Return the [x, y] coordinate for the center point of the cell that contains the specified text.  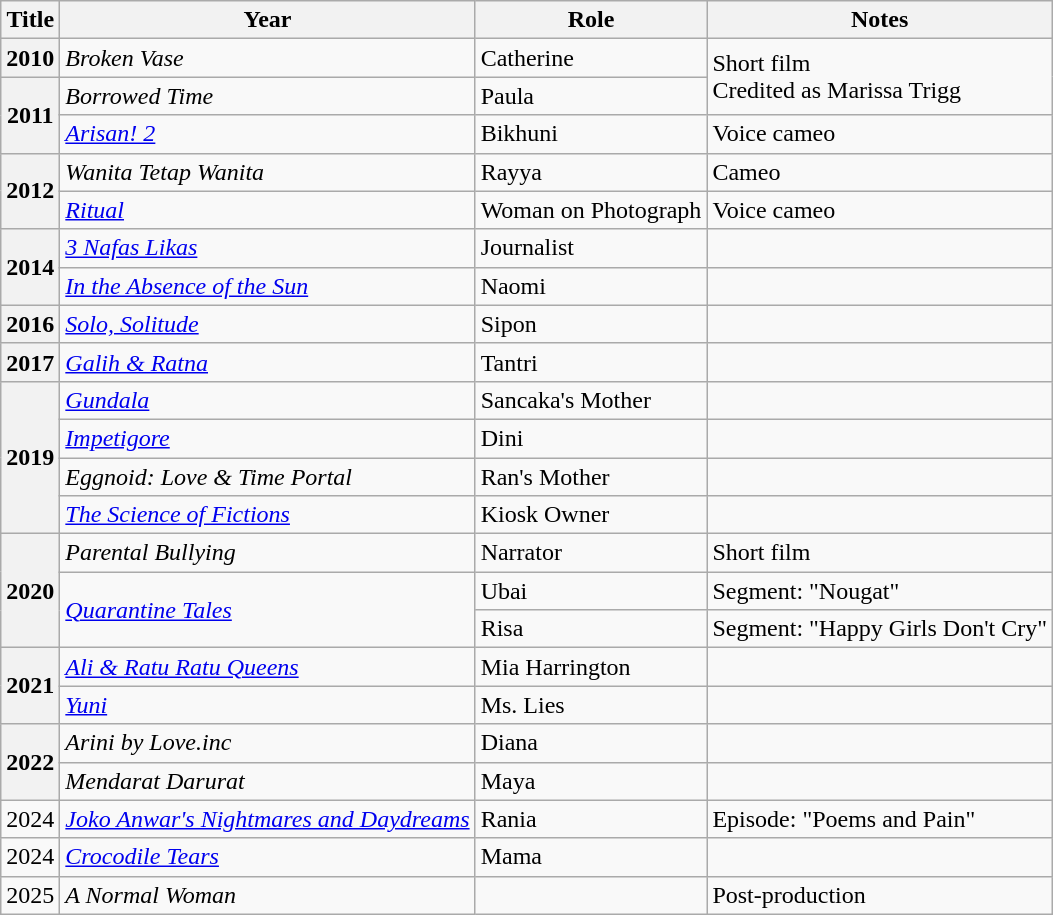
2019 [30, 457]
Paula [591, 96]
Ms. Lies [591, 705]
Ubai [591, 591]
The Science of Fictions [268, 515]
Mia Harrington [591, 667]
Woman on Photograph [591, 210]
Notes [880, 20]
Ritual [268, 210]
Journalist [591, 248]
Wanita Tetap Wanita [268, 172]
Segment: "Happy Girls Don't Cry" [880, 629]
Rayya [591, 172]
Parental Bullying [268, 553]
Broken Vase [268, 58]
2020 [30, 591]
Eggnoid: Love & Time Portal [268, 477]
Gundala [268, 400]
Quarantine Tales [268, 610]
Post-production [880, 895]
Yuni [268, 705]
Mama [591, 857]
Ali & Ratu Ratu Queens [268, 667]
2021 [30, 686]
2014 [30, 267]
Sancaka's Mother [591, 400]
2016 [30, 324]
Maya [591, 781]
A Normal Woman [268, 895]
Joko Anwar's Nightmares and Daydreams [268, 819]
Impetigore [268, 438]
Role [591, 20]
Narrator [591, 553]
3 Nafas Likas [268, 248]
Title [30, 20]
Bikhuni [591, 134]
2011 [30, 115]
Segment: "Nougat" [880, 591]
Episode: "Poems and Pain" [880, 819]
Arini by Love.inc [268, 743]
Solo, Solitude [268, 324]
Tantri [591, 362]
Galih & Ratna [268, 362]
Short filmCredited as Marissa Trigg [880, 77]
Crocodile Tears [268, 857]
2012 [30, 191]
Diana [591, 743]
Dini [591, 438]
Mendarat Darurat [268, 781]
2025 [30, 895]
Cameo [880, 172]
Risa [591, 629]
Arisan! 2 [268, 134]
Short film [880, 553]
In the Absence of the Sun [268, 286]
Year [268, 20]
Kiosk Owner [591, 515]
Ran's Mother [591, 477]
Rania [591, 819]
2022 [30, 762]
Naomi [591, 286]
Catherine [591, 58]
2017 [30, 362]
2010 [30, 58]
Borrowed Time [268, 96]
Sipon [591, 324]
